Pinpoint the cell where the given text exists, returning its [x, y] midpoint coordinate. 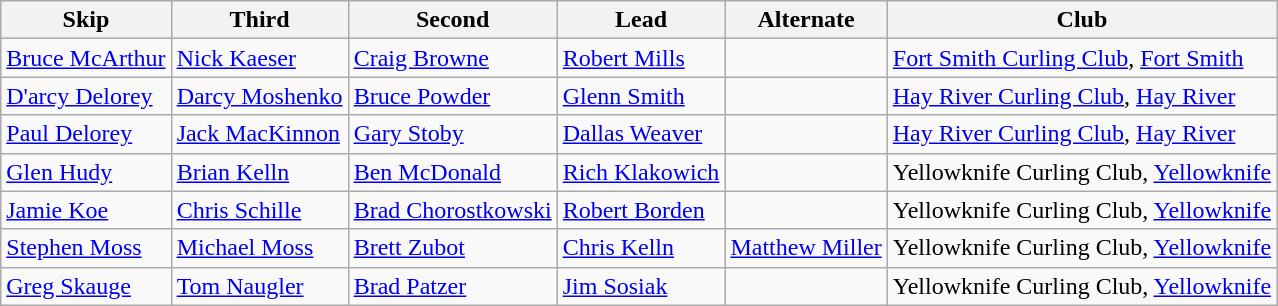
Jack MacKinnon [260, 134]
Rich Klakowich [641, 172]
Gary Stoby [452, 134]
Bruce McArthur [86, 58]
Paul Delorey [86, 134]
Robert Borden [641, 210]
Glen Hudy [86, 172]
Nick Kaeser [260, 58]
Ben McDonald [452, 172]
Brad Chorostkowski [452, 210]
Robert Mills [641, 58]
Brian Kelln [260, 172]
Second [452, 20]
Stephen Moss [86, 248]
Darcy Moshenko [260, 96]
Chris Schille [260, 210]
Matthew Miller [806, 248]
Glenn Smith [641, 96]
Dallas Weaver [641, 134]
Club [1082, 20]
Greg Skauge [86, 286]
Jim Sosiak [641, 286]
Tom Naugler [260, 286]
D'arcy Delorey [86, 96]
Chris Kelln [641, 248]
Michael Moss [260, 248]
Brad Patzer [452, 286]
Jamie Koe [86, 210]
Third [260, 20]
Alternate [806, 20]
Fort Smith Curling Club, Fort Smith [1082, 58]
Skip [86, 20]
Brett Zubot [452, 248]
Bruce Powder [452, 96]
Lead [641, 20]
Craig Browne [452, 58]
